Identify which cell holds the provided text, then report its (x, y) central coordinate. 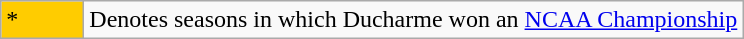
Denotes seasons in which Ducharme won an NCAA Championship (414, 20)
* (42, 20)
